For the text-containing cell, return its midpoint in (x, y) coordinate format. 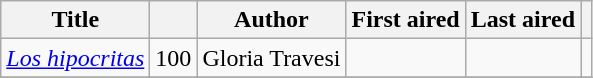
Gloria Travesi (272, 58)
Author (272, 20)
Los hipocritas (76, 58)
Last aired (522, 20)
First aired (406, 20)
Title (76, 20)
100 (174, 58)
